Scan for the cell matching the given text and deliver its (x, y) coordinate at center. 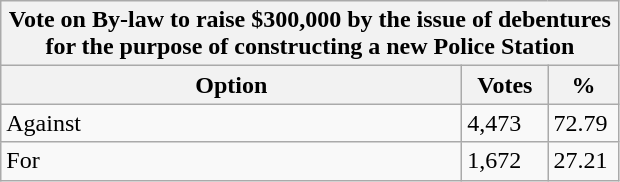
% (584, 85)
Vote on By-law to raise $300,000 by the issue of debentures for the purpose of constructing a new Police Station (310, 34)
Option (232, 85)
Against (232, 123)
72.79 (584, 123)
27.21 (584, 161)
Votes (505, 85)
For (232, 161)
1,672 (505, 161)
4,473 (505, 123)
